Determine the [X, Y] coordinate at the center of the cell enclosing the given text.  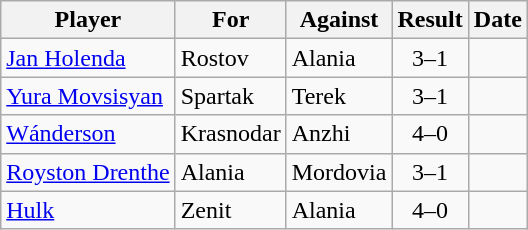
Date [498, 20]
Wánderson [88, 134]
Zenit [230, 210]
Royston Drenthe [88, 172]
Result [430, 20]
Player [88, 20]
Against [339, 20]
Mordovia [339, 172]
Spartak [230, 96]
Anzhi [339, 134]
Rostov [230, 58]
For [230, 20]
Krasnodar [230, 134]
Yura Movsisyan [88, 96]
Jan Holenda [88, 58]
Hulk [88, 210]
Terek [339, 96]
